Find where the given text appears and provide that cell's center as (x, y) coordinate. 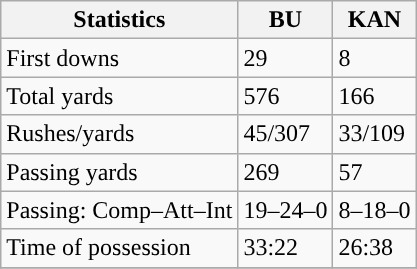
57 (374, 172)
BU (286, 20)
26:38 (374, 248)
First downs (120, 58)
269 (286, 172)
Passing: Comp–Att–Int (120, 210)
576 (286, 96)
29 (286, 58)
33/109 (374, 134)
Rushes/yards (120, 134)
Total yards (120, 96)
45/307 (286, 134)
Time of possession (120, 248)
8 (374, 58)
33:22 (286, 248)
166 (374, 96)
KAN (374, 20)
Statistics (120, 20)
Passing yards (120, 172)
19–24–0 (286, 210)
8–18–0 (374, 210)
